Extract the [x, y] coordinate from the center of the cell holding the provided text.  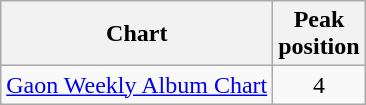
4 [319, 85]
Chart [137, 34]
Gaon Weekly Album Chart [137, 85]
Peak position [319, 34]
